Pinpoint the cell where the given text exists, returning its [X, Y] midpoint coordinate. 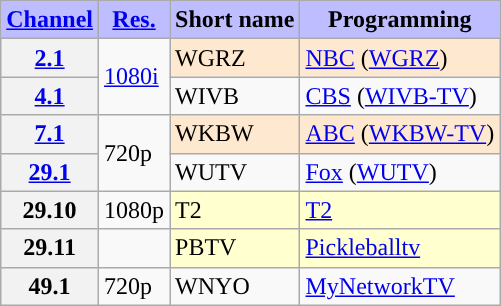
29.1 [50, 172]
4.1 [50, 96]
CBS (WIVB-TV) [400, 96]
1080i [134, 77]
29.11 [50, 248]
Pickleballtv [400, 248]
Programming [400, 20]
WIVB [235, 96]
WUTV [235, 172]
MyNetworkTV [400, 286]
2.1 [50, 58]
WNYO [235, 286]
WKBW [235, 134]
ABC (WKBW-TV) [400, 134]
PBTV [235, 248]
NBC (WGRZ) [400, 58]
7.1 [50, 134]
Channel [50, 20]
29.10 [50, 210]
Fox (WUTV) [400, 172]
49.1 [50, 286]
Res. [134, 20]
WGRZ [235, 58]
1080p [134, 210]
Short name [235, 20]
